Return the [X, Y] coordinate for the center point of the cell that contains the specified text.  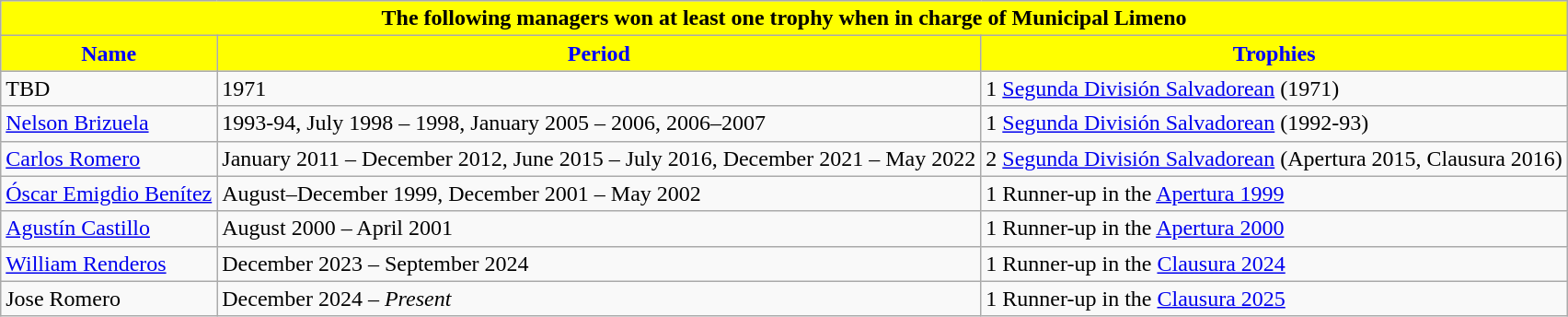
Trophies [1274, 53]
1 Runner-up in the Apertura 2000 [1274, 229]
December 2024 – Present [599, 299]
TBD [109, 88]
Name [109, 53]
August 2000 – April 2001 [599, 229]
William Renderos [109, 264]
The following managers won at least one trophy when in charge of Municipal Limeno [784, 18]
Nelson Brizuela [109, 123]
August–December 1999, December 2001 – May 2002 [599, 194]
Jose Romero [109, 299]
2 Segunda División Salvadorean (Apertura 2015, Clausura 2016) [1274, 158]
1 Runner-up in the Clausura 2025 [1274, 299]
1971 [599, 88]
1 Segunda División Salvadorean (1971) [1274, 88]
Agustín Castillo [109, 229]
1 Runner-up in the Clausura 2024 [1274, 264]
Óscar Emigdio Benítez [109, 194]
1 Segunda División Salvadorean (1992-93) [1274, 123]
1993-94, July 1998 – 1998, January 2005 – 2006, 2006–2007 [599, 123]
January 2011 – December 2012, June 2015 – July 2016, December 2021 – May 2022 [599, 158]
December 2023 – September 2024 [599, 264]
1 Runner-up in the Apertura 1999 [1274, 194]
Carlos Romero [109, 158]
Period [599, 53]
